Return the (x, y) coordinate for the center point of the cell that contains the specified text.  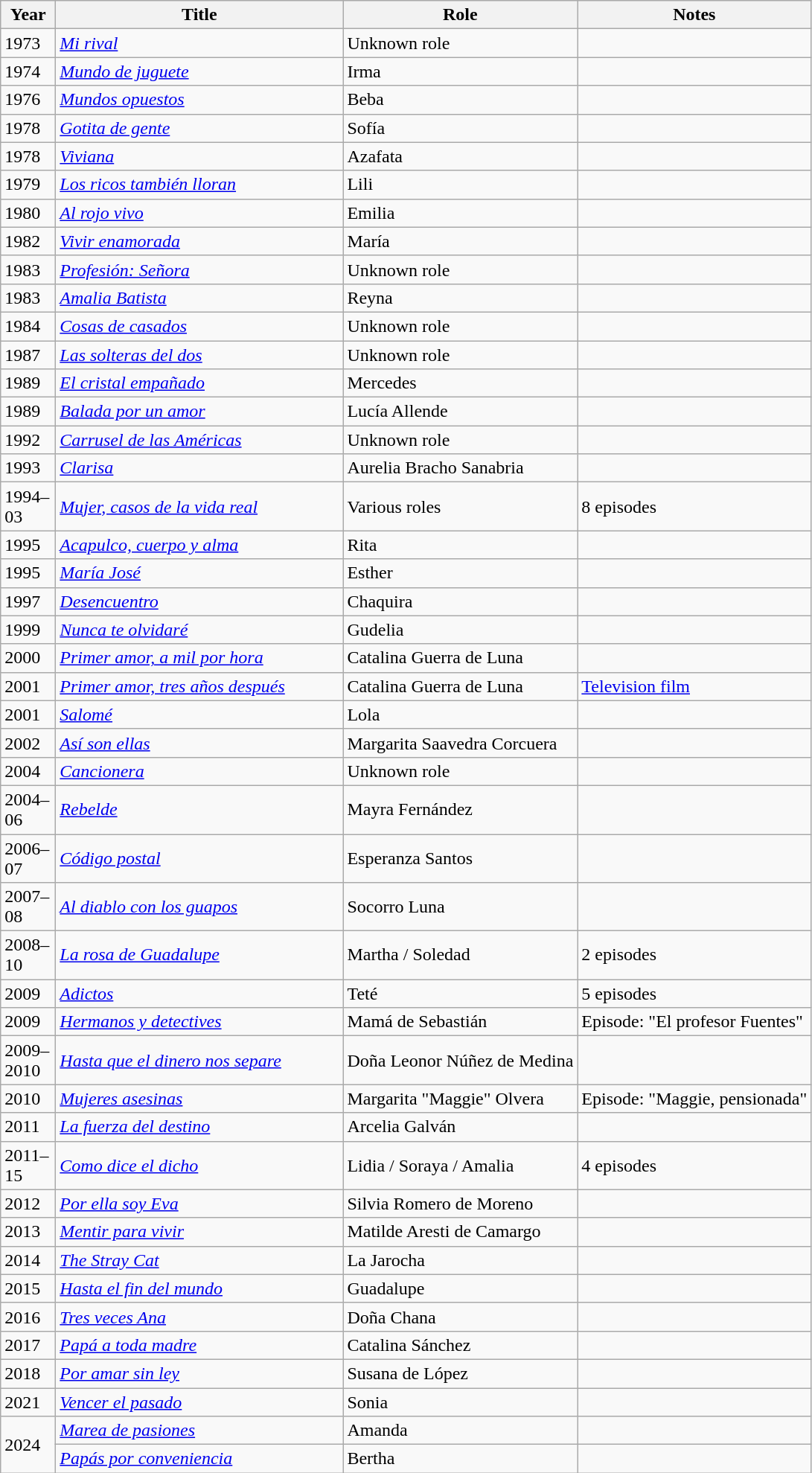
Desencuentro (199, 601)
Matilde Aresti de Camargo (460, 1232)
1984 (28, 326)
Episode: "Maggie, pensionada" (694, 1099)
Bertha (460, 1459)
8 episodes (694, 506)
2017 (28, 1345)
Television film (694, 686)
Profesión: Señora (199, 269)
Al diablo con los guapos (199, 907)
Lidia / Soraya / Amalia (460, 1166)
Doña Leonor Núñez de Medina (460, 1060)
2024 (28, 1445)
Viviana (199, 156)
Vivir enamorada (199, 241)
Balada por un amor (199, 412)
Por ella soy Eva (199, 1204)
Arcelia Galván (460, 1127)
1993 (28, 468)
Esther (460, 573)
Sonia (460, 1402)
Mercedes (460, 383)
Teté (460, 994)
Las solteras del dos (199, 355)
2011 (28, 1127)
2000 (28, 658)
Lola (460, 715)
5 episodes (694, 994)
Silvia Romero de Moreno (460, 1204)
Hasta el fin del mundo (199, 1288)
Mundo de juguete (199, 71)
Primer amor, a mil por hora (199, 658)
Cosas de casados (199, 326)
Acapulco, cuerpo y alma (199, 545)
La Jarocha (460, 1260)
Mundos opuestos (199, 100)
2021 (28, 1402)
2004 (28, 771)
Lucía Allende (460, 412)
Susana de López (460, 1373)
Papá a toda madre (199, 1345)
1976 (28, 100)
1973 (28, 43)
Tres veces Ana (199, 1317)
Margarita Saavedra Corcuera (460, 743)
4 episodes (694, 1166)
Papás por conveniencia (199, 1459)
Emilia (460, 213)
1992 (28, 440)
2007–08 (28, 907)
Adictos (199, 994)
Carrusel de las Américas (199, 440)
Primer amor, tres años después (199, 686)
1994–03 (28, 506)
1974 (28, 71)
Amanda (460, 1431)
2006–07 (28, 857)
Mujeres asesinas (199, 1099)
Hermanos y detectives (199, 1022)
Sofía (460, 128)
The Stray Cat (199, 1260)
2012 (28, 1204)
La fuerza del destino (199, 1127)
Chaquira (460, 601)
Al rojo vivo (199, 213)
1980 (28, 213)
Year (28, 15)
Los ricos también lloran (199, 185)
Código postal (199, 857)
Clarisa (199, 468)
Rebelde (199, 810)
Hasta que el dinero nos separe (199, 1060)
Various roles (460, 506)
Role (460, 15)
Socorro Luna (460, 907)
Mayra Fernández (460, 810)
Reyna (460, 298)
Mi rival (199, 43)
Nunca te olvidaré (199, 630)
2002 (28, 743)
Vencer el pasado (199, 1402)
Gudelia (460, 630)
Marea de pasiones (199, 1431)
2018 (28, 1373)
Catalina Sánchez (460, 1345)
Mujer, casos de la vida real (199, 506)
María José (199, 573)
2004–06 (28, 810)
Así son ellas (199, 743)
Gotita de gente (199, 128)
Por amar sin ley (199, 1373)
Amalia Batista (199, 298)
1982 (28, 241)
Cancionera (199, 771)
Lili (460, 185)
Irma (460, 71)
2016 (28, 1317)
Title (199, 15)
María (460, 241)
Martha / Soledad (460, 956)
Esperanza Santos (460, 857)
2013 (28, 1232)
Doña Chana (460, 1317)
2014 (28, 1260)
Aurelia Bracho Sanabria (460, 468)
Beba (460, 100)
1979 (28, 185)
Episode: "El profesor Fuentes" (694, 1022)
Notes (694, 15)
Salomé (199, 715)
La rosa de Guadalupe (199, 956)
Margarita "Maggie" Olvera (460, 1099)
2011–15 (28, 1166)
2 episodes (694, 956)
El cristal empañado (199, 383)
2008–10 (28, 956)
Rita (460, 545)
Guadalupe (460, 1288)
Azafata (460, 156)
Mamá de Sebastián (460, 1022)
Mentir para vivir (199, 1232)
2010 (28, 1099)
1999 (28, 630)
1997 (28, 601)
2009–2010 (28, 1060)
Como dice el dicho (199, 1166)
1987 (28, 355)
2015 (28, 1288)
